Identify which cell holds the provided text, then report its (x, y) central coordinate. 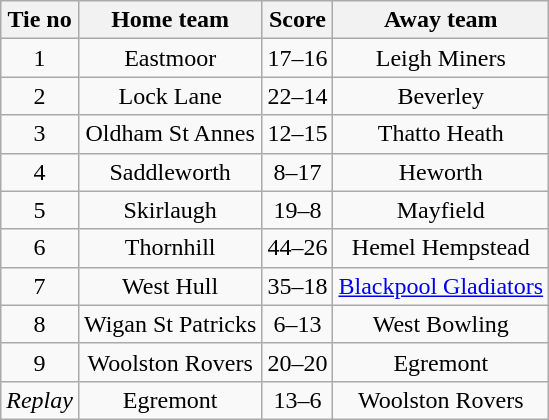
7 (40, 286)
West Bowling (441, 324)
West Hull (170, 286)
5 (40, 210)
2 (40, 96)
Tie no (40, 20)
Away team (441, 20)
Lock Lane (170, 96)
Leigh Miners (441, 58)
Skirlaugh (170, 210)
Beverley (441, 96)
9 (40, 362)
20–20 (298, 362)
44–26 (298, 248)
Mayfield (441, 210)
Thatto Heath (441, 134)
17–16 (298, 58)
8 (40, 324)
22–14 (298, 96)
Blackpool Gladiators (441, 286)
1 (40, 58)
4 (40, 172)
Heworth (441, 172)
12–15 (298, 134)
Score (298, 20)
Replay (40, 400)
3 (40, 134)
Thornhill (170, 248)
Home team (170, 20)
Hemel Hempstead (441, 248)
13–6 (298, 400)
6–13 (298, 324)
Saddleworth (170, 172)
19–8 (298, 210)
Wigan St Patricks (170, 324)
6 (40, 248)
35–18 (298, 286)
Eastmoor (170, 58)
Oldham St Annes (170, 134)
8–17 (298, 172)
